Extract the (X, Y) coordinate from the center of the cell holding the provided text.  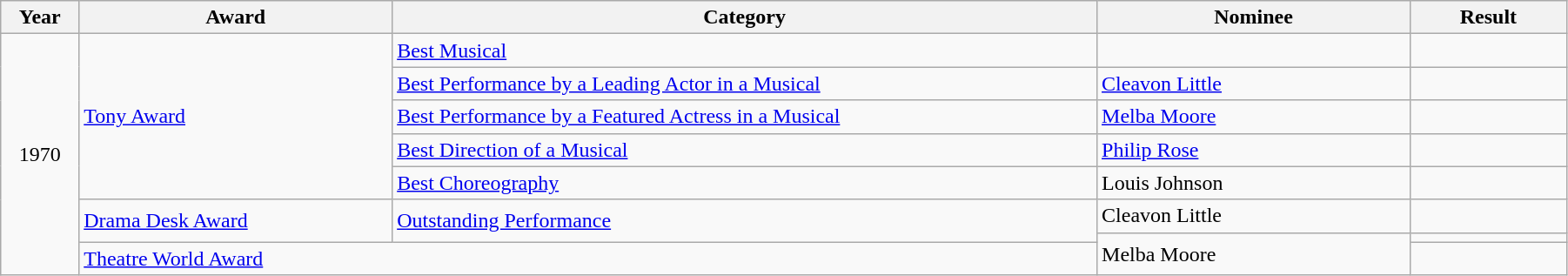
Philip Rose (1254, 150)
Best Choreography (745, 183)
Drama Desk Award (236, 221)
Best Performance by a Featured Actress in a Musical (745, 117)
Tony Award (236, 117)
Year (40, 17)
1970 (40, 155)
Category (745, 17)
Outstanding Performance (745, 221)
Result (1488, 17)
Best Direction of a Musical (745, 150)
Best Performance by a Leading Actor in a Musical (745, 84)
Best Musical (745, 50)
Louis Johnson (1254, 183)
Award (236, 17)
Theatre World Award (588, 259)
Nominee (1254, 17)
